Determine the [x, y] coordinate at the center of the cell enclosing the given text.  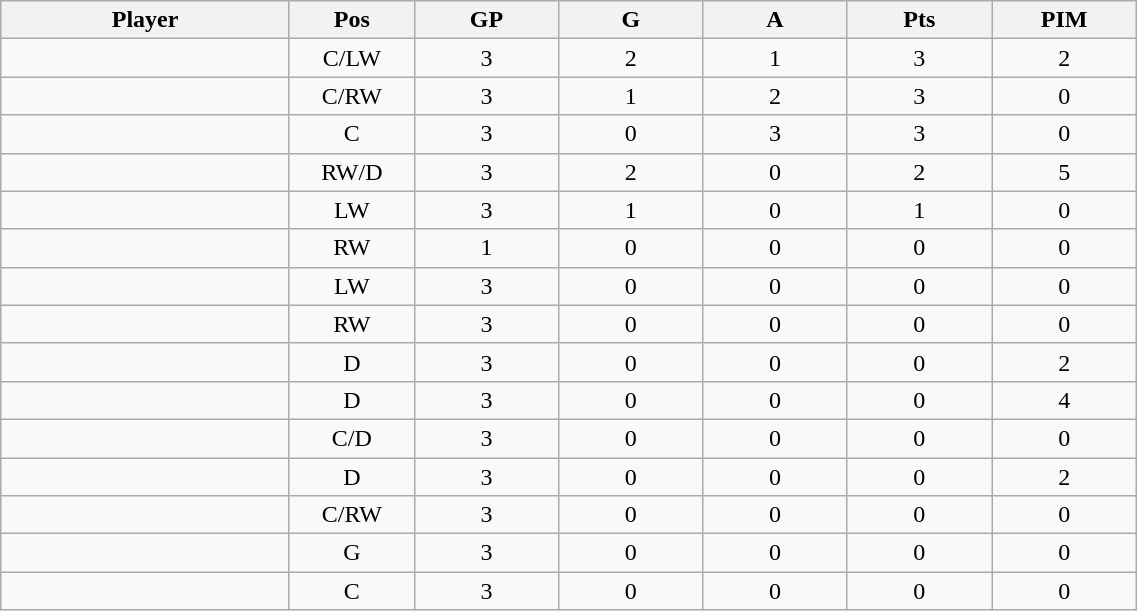
Player [146, 20]
C/D [352, 438]
C/LW [352, 58]
PIM [1064, 20]
5 [1064, 172]
RW/D [352, 172]
Pts [919, 20]
Pos [352, 20]
4 [1064, 400]
A [775, 20]
GP [486, 20]
